For the text-containing cell, return its midpoint in (x, y) coordinate format. 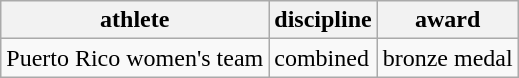
bronze medal (448, 58)
Puerto Rico women's team (135, 58)
discipline (323, 20)
athlete (135, 20)
award (448, 20)
combined (323, 58)
